Extract the (x, y) coordinate from the center of the cell holding the provided text.  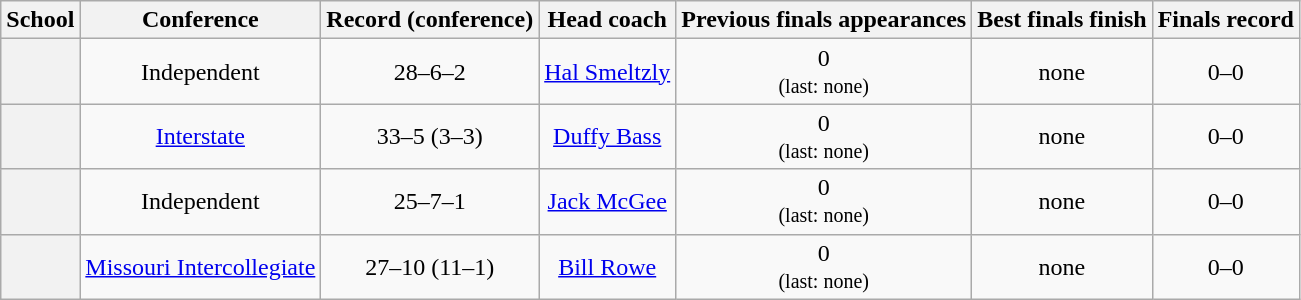
Jack McGee (608, 202)
Best finals finish (1062, 20)
Finals record (1226, 20)
Duffy Bass (608, 136)
Interstate (200, 136)
School (40, 20)
Head coach (608, 20)
27–10 (11–1) (430, 266)
Hal Smeltzly (608, 72)
Previous finals appearances (824, 20)
25–7–1 (430, 202)
28–6–2 (430, 72)
Record (conference) (430, 20)
Bill Rowe (608, 266)
Conference (200, 20)
Missouri Intercollegiate (200, 266)
33–5 (3–3) (430, 136)
